From the cell containing the given text, extract its center point as [x, y] coordinate. 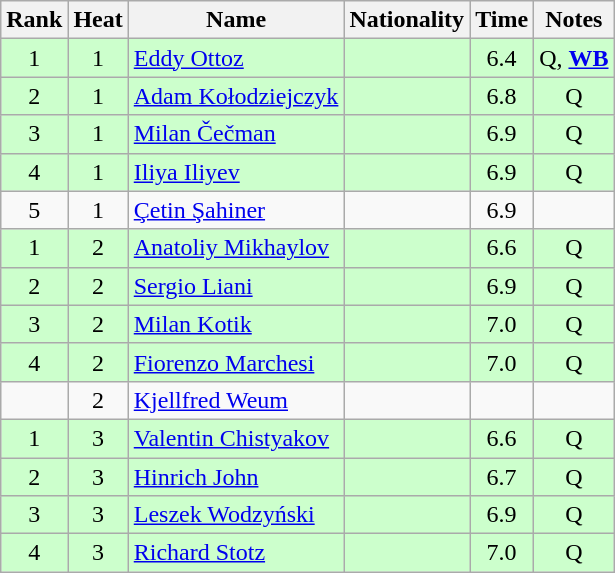
6.8 [502, 96]
Q, WB [574, 58]
Rank [34, 20]
Adam Kołodziejczyk [236, 96]
Time [502, 20]
Notes [574, 20]
Valentin Chistyakov [236, 438]
5 [34, 210]
Name [236, 20]
Milan Čečman [236, 134]
Fiorenzo Marchesi [236, 362]
Milan Kotik [236, 324]
6.7 [502, 477]
Çetin Şahiner [236, 210]
Iliya Iliyev [236, 172]
6.4 [502, 58]
Eddy Ottoz [236, 58]
Hinrich John [236, 477]
Sergio Liani [236, 286]
Kjellfred Weum [236, 400]
Richard Stotz [236, 553]
Leszek Wodzyński [236, 515]
Anatoliy Mikhaylov [236, 248]
Heat [98, 20]
Nationality [407, 20]
